For the text-containing cell, return its midpoint in (X, Y) coordinate format. 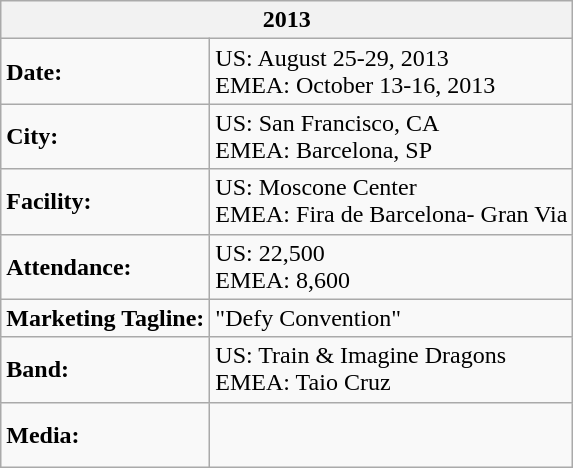
Date: (106, 72)
US: Train & Imagine DragonsEMEA: Taio Cruz (392, 370)
US: 22,500EMEA: 8,600 (392, 266)
Facility: (106, 202)
Band: (106, 370)
US: Moscone CenterEMEA: Fira de Barcelona- Gran Via (392, 202)
Marketing Tagline: (106, 318)
Attendance: (106, 266)
2013 (287, 20)
US: August 25-29, 2013EMEA: October 13-16, 2013 (392, 72)
"Defy Convention" (392, 318)
US: San Francisco, CAEMEA: Barcelona, SP (392, 136)
Media: (106, 434)
City: (106, 136)
